Detect which cell encompasses the target text, then output its (X, Y) center coordinate. 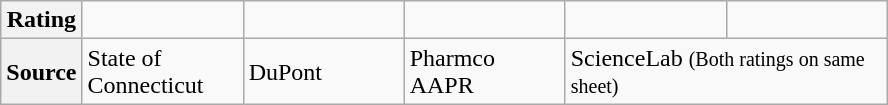
Rating (42, 20)
State of Connecticut (162, 72)
Source (42, 72)
DuPont (324, 72)
ScienceLab (Both ratings on same sheet) (726, 72)
Pharmco AAPR (484, 72)
